Provide the (x, y) coordinate of the cell's center where the given text is located.  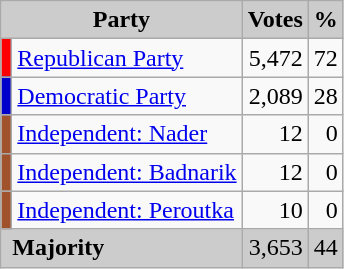
Independent: Nader (127, 134)
Votes (275, 20)
2,089 (275, 96)
3,653 (275, 248)
Majority (122, 248)
28 (326, 96)
Independent: Peroutka (127, 210)
44 (326, 248)
10 (275, 210)
72 (326, 58)
Independent: Badnarik (127, 172)
% (326, 20)
Republican Party (127, 58)
5,472 (275, 58)
Party (122, 20)
Democratic Party (127, 96)
